Scan for the cell matching the given text and deliver its (X, Y) coordinate at center. 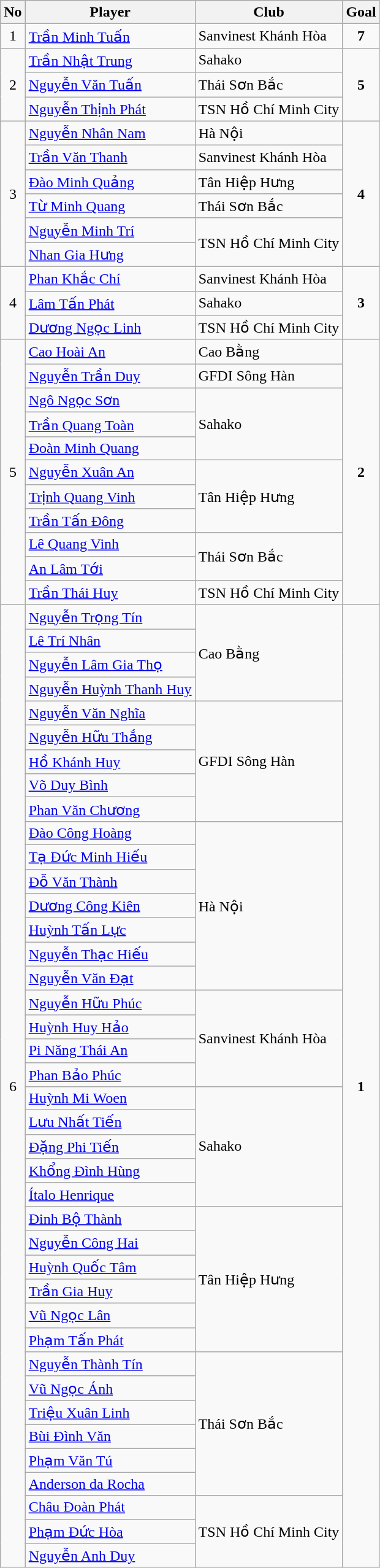
Nguyễn Thịnh Phát (110, 109)
No (13, 12)
Nguyễn Minh Trí (110, 230)
Phạm Văn Tú (110, 1461)
Dương Công Kiên (110, 906)
Châu Đoàn Phát (110, 1507)
Pi Năng Thái An (110, 1051)
Đào Công Hoàng (110, 833)
Lê Trí Nhân (110, 641)
Nguyễn Lâm Gia Thọ (110, 665)
Huỳnh Huy Hảo (110, 1027)
Đào Minh Quảng (110, 182)
Lê Quang Vinh (110, 544)
Nguyễn Thạc Hiếu (110, 954)
Phan Khắc Chí (110, 279)
Nguyễn Thành Tín (110, 1364)
An Lâm Tới (110, 568)
Đoàn Minh Quang (110, 448)
Lâm Tấn Phát (110, 303)
Phạm Đức Hòa (110, 1531)
Nguyễn Hữu Thắng (110, 738)
Tạ Đức Minh Hiếu (110, 857)
Võ Duy Bình (110, 786)
Huỳnh Mi Woen (110, 1099)
Trịnh Quang Vinh (110, 496)
Nguyễn Trần Duy (110, 376)
Nguyễn Huỳnh Thanh Huy (110, 689)
Club (268, 12)
Đinh Bộ Thành (110, 1218)
Nguyễn Xuân An (110, 472)
Trần Quang Toàn (110, 425)
Khổng Đình Hùng (110, 1171)
Cao Hoài An (110, 352)
Từ Minh Quang (110, 206)
Trần Minh Tuấn (110, 36)
Trần Thái Huy (110, 593)
Anderson da Rocha (110, 1484)
Phan Văn Chương (110, 809)
Nguyễn Văn Nghĩa (110, 713)
Nguyễn Văn Đạt (110, 978)
Trần Tấn Đông (110, 521)
Player (110, 12)
Trần Nhật Trung (110, 60)
7 (361, 36)
Nguyễn Trọng Tín (110, 617)
Triệu Xuân Linh (110, 1413)
Đỗ Văn Thành (110, 881)
Nhan Gia Hưng (110, 255)
Nguyễn Anh Duy (110, 1556)
Nguyễn Nhân Nam (110, 133)
6 (13, 1086)
Hồ Khánh Huy (110, 762)
Phạm Tấn Phát (110, 1340)
Trần Gia Huy (110, 1291)
Huỳnh Quốc Tâm (110, 1267)
Ngô Ngọc Sơn (110, 400)
Goal (361, 12)
Huỳnh Tấn Lực (110, 930)
Nguyễn Hữu Phúc (110, 1003)
Vũ Ngọc Lân (110, 1316)
Trần Văn Thanh (110, 158)
Lưu Nhất Tiến (110, 1122)
Nguyễn Công Hai (110, 1243)
Dương Ngọc Linh (110, 328)
Vũ Ngọc Ánh (110, 1388)
Đặng Phi Tiến (110, 1146)
Bùi Đình Văn (110, 1436)
Phan Bảo Phúc (110, 1075)
Ítalo Henrique (110, 1194)
Nguyễn Văn Tuấn (110, 85)
